Return the [x, y] coordinate for the center point of the cell that contains the specified text.  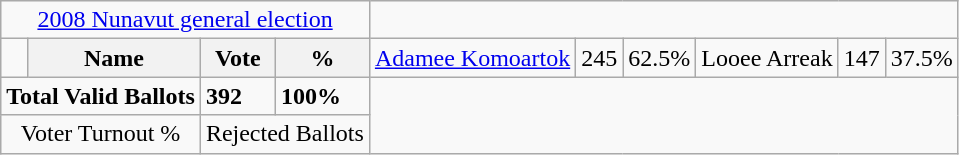
37.5% [922, 58]
392 [238, 96]
Voter Turnout % [101, 134]
2008 Nunavut general election [186, 20]
100% [322, 96]
Total Valid Ballots [101, 96]
Looee Arreak [767, 58]
% [322, 58]
147 [862, 58]
245 [600, 58]
Vote [238, 58]
Name [114, 58]
62.5% [660, 58]
Rejected Ballots [284, 134]
Adamee Komoartok [472, 58]
